Identify which cell holds the provided text, then report its (X, Y) central coordinate. 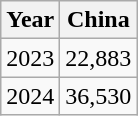
Year (30, 20)
36,530 (98, 96)
22,883 (98, 58)
2023 (30, 58)
China (98, 20)
2024 (30, 96)
